Scan for the cell matching the given text and deliver its [X, Y] coordinate at center. 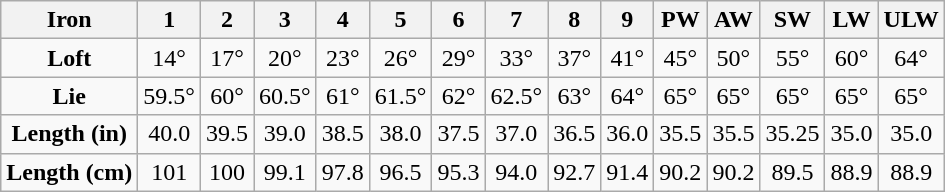
37.5 [458, 134]
95.3 [458, 172]
39.0 [286, 134]
61° [342, 96]
60.5° [286, 96]
63° [574, 96]
PW [680, 20]
8 [574, 20]
29° [458, 58]
Length (cm) [70, 172]
45° [680, 58]
38.5 [342, 134]
50° [734, 58]
62° [458, 96]
4 [342, 20]
14° [170, 58]
AW [734, 20]
92.7 [574, 172]
91.4 [628, 172]
37.0 [516, 134]
41° [628, 58]
97.8 [342, 172]
35.25 [792, 134]
SW [792, 20]
6 [458, 20]
36.0 [628, 134]
20° [286, 58]
33° [516, 58]
26° [400, 58]
89.5 [792, 172]
39.5 [226, 134]
100 [226, 172]
9 [628, 20]
61.5° [400, 96]
38.0 [400, 134]
23° [342, 58]
59.5° [170, 96]
5 [400, 20]
55° [792, 58]
Lie [70, 96]
94.0 [516, 172]
36.5 [574, 134]
Length (in) [70, 134]
37° [574, 58]
Iron [70, 20]
40.0 [170, 134]
2 [226, 20]
96.5 [400, 172]
3 [286, 20]
ULW [911, 20]
7 [516, 20]
LW [852, 20]
62.5° [516, 96]
1 [170, 20]
101 [170, 172]
Loft [70, 58]
99.1 [286, 172]
17° [226, 58]
